Provide the [X, Y] coordinate of the cell's center where the given text is located.  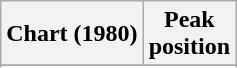
Peakposition [189, 34]
Chart (1980) [72, 34]
